Scan for the cell matching the given text and deliver its [x, y] coordinate at center. 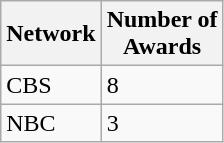
3 [162, 123]
Number ofAwards [162, 34]
NBC [51, 123]
Network [51, 34]
CBS [51, 85]
8 [162, 85]
